Search for the cell housing the specified text and yield its (X, Y) center coordinate. 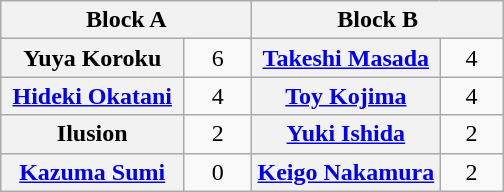
Ilusion (92, 134)
Yuya Koroku (92, 58)
Hideki Okatani (92, 96)
Kazuma Sumi (92, 172)
Block B (378, 20)
Block A (126, 20)
Takeshi Masada (346, 58)
Toy Kojima (346, 96)
0 (218, 172)
Keigo Nakamura (346, 172)
6 (218, 58)
Yuki Ishida (346, 134)
